Output the [X, Y] coordinate of the center of the cell containing the given text.  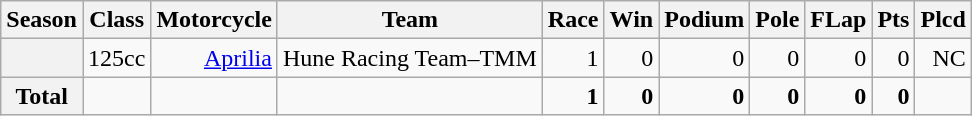
Class [116, 20]
Podium [704, 20]
Motorcycle [214, 20]
Pts [894, 20]
Race [573, 20]
NC [943, 58]
Win [632, 20]
Hune Racing Team–TMM [410, 58]
125cc [116, 58]
Plcd [943, 20]
FLap [838, 20]
Total [42, 96]
Season [42, 20]
Team [410, 20]
Pole [778, 20]
Aprilia [214, 58]
